Capture the cell that displays the provided text and extract its (x, y) central coordinate. 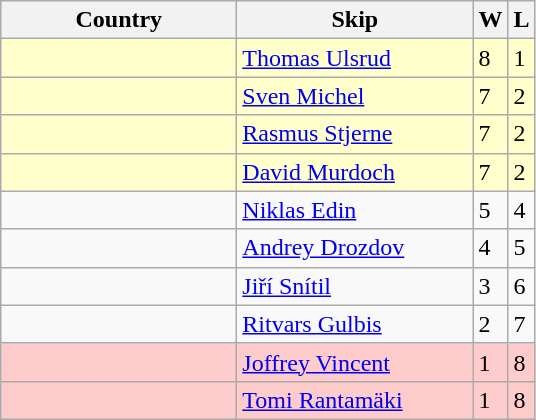
L (522, 20)
Tomi Rantamäki (355, 400)
6 (522, 286)
Joffrey Vincent (355, 362)
Ritvars Gulbis (355, 324)
W (490, 20)
3 (490, 286)
David Murdoch (355, 172)
Country (119, 20)
Andrey Drozdov (355, 248)
Niklas Edin (355, 210)
Skip (355, 20)
Thomas Ulsrud (355, 58)
Jiří Snítil (355, 286)
Rasmus Stjerne (355, 134)
Sven Michel (355, 96)
